Capture the cell that displays the provided text and extract its (x, y) central coordinate. 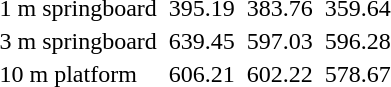
639.45 (202, 41)
597.03 (280, 41)
